Output the [X, Y] coordinate of the center of the cell containing the given text.  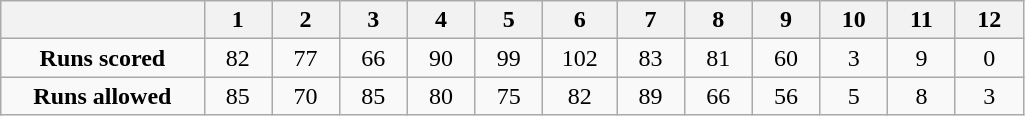
Runs allowed [102, 96]
75 [509, 96]
2 [306, 20]
1 [238, 20]
Runs scored [102, 58]
4 [441, 20]
102 [580, 58]
81 [718, 58]
6 [580, 20]
80 [441, 96]
60 [786, 58]
70 [306, 96]
0 [989, 58]
77 [306, 58]
10 [854, 20]
11 [922, 20]
12 [989, 20]
7 [651, 20]
90 [441, 58]
99 [509, 58]
89 [651, 96]
83 [651, 58]
56 [786, 96]
